Extract the (x, y) coordinate from the center of the cell holding the provided text.  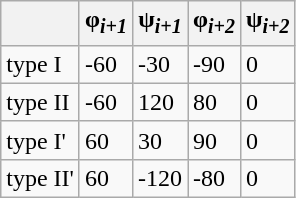
90 (214, 140)
type I (40, 64)
ψi+1 (160, 23)
type II (40, 102)
type II' (40, 178)
80 (214, 102)
-30 (160, 64)
-90 (214, 64)
φi+2 (214, 23)
120 (160, 102)
ψi+2 (268, 23)
30 (160, 140)
φi+1 (106, 23)
type I' (40, 140)
-120 (160, 178)
-80 (214, 178)
